Output the (x, y) coordinate of the center of the cell containing the given text.  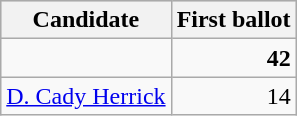
Candidate (86, 20)
42 (234, 58)
D. Cady Herrick (86, 96)
14 (234, 96)
First ballot (234, 20)
